Provide the (X, Y) coordinate of the cell's center where the given text is located.  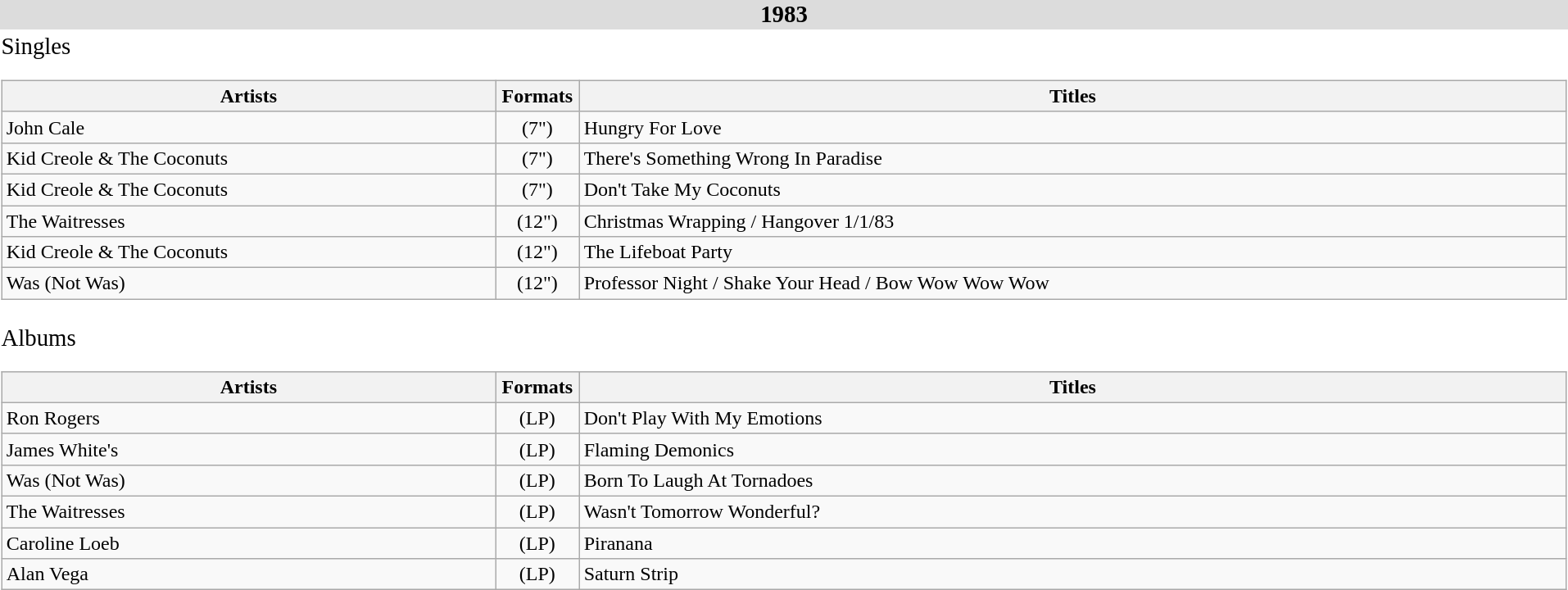
Don't Take My Coconuts (1073, 189)
Wasn't Tomorrow Wonderful? (1073, 511)
Piranana (1073, 543)
There's Something Wrong In Paradise (1073, 158)
Born To Laugh At Tornadoes (1073, 480)
Don't Play With My Emotions (1073, 418)
Professor Night / Shake Your Head / Bow Wow Wow Wow (1073, 284)
Flaming Demonics (1073, 449)
The Lifeboat Party (1073, 252)
Ron Rogers (248, 418)
Hungry For Love (1073, 127)
Alan Vega (248, 574)
James White's (248, 449)
Saturn Strip (1073, 574)
Caroline Loeb (248, 543)
John Cale (248, 127)
1983 (784, 15)
Christmas Wrapping / Hangover 1/1/83 (1073, 220)
